Search for the cell housing the specified text and yield its [X, Y] center coordinate. 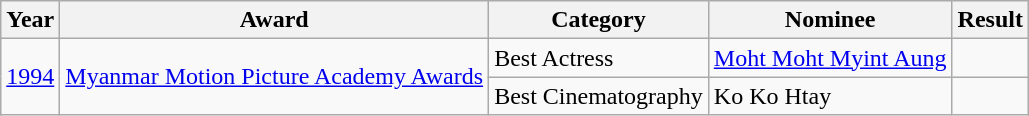
Ko Ko Htay [830, 96]
Year [30, 20]
Award [274, 20]
Moht Moht Myint Aung [830, 58]
1994 [30, 77]
Myanmar Motion Picture Academy Awards [274, 77]
Category [599, 20]
Result [990, 20]
Nominee [830, 20]
Best Actress [599, 58]
Best Cinematography [599, 96]
